Return the (X, Y) coordinate for the center point of the cell that contains the specified text.  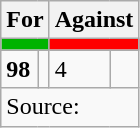
Against (94, 20)
98 (20, 69)
4 (80, 69)
Source: (70, 107)
For (25, 20)
